Find where the given text appears and provide that cell's center as [X, Y] coordinate. 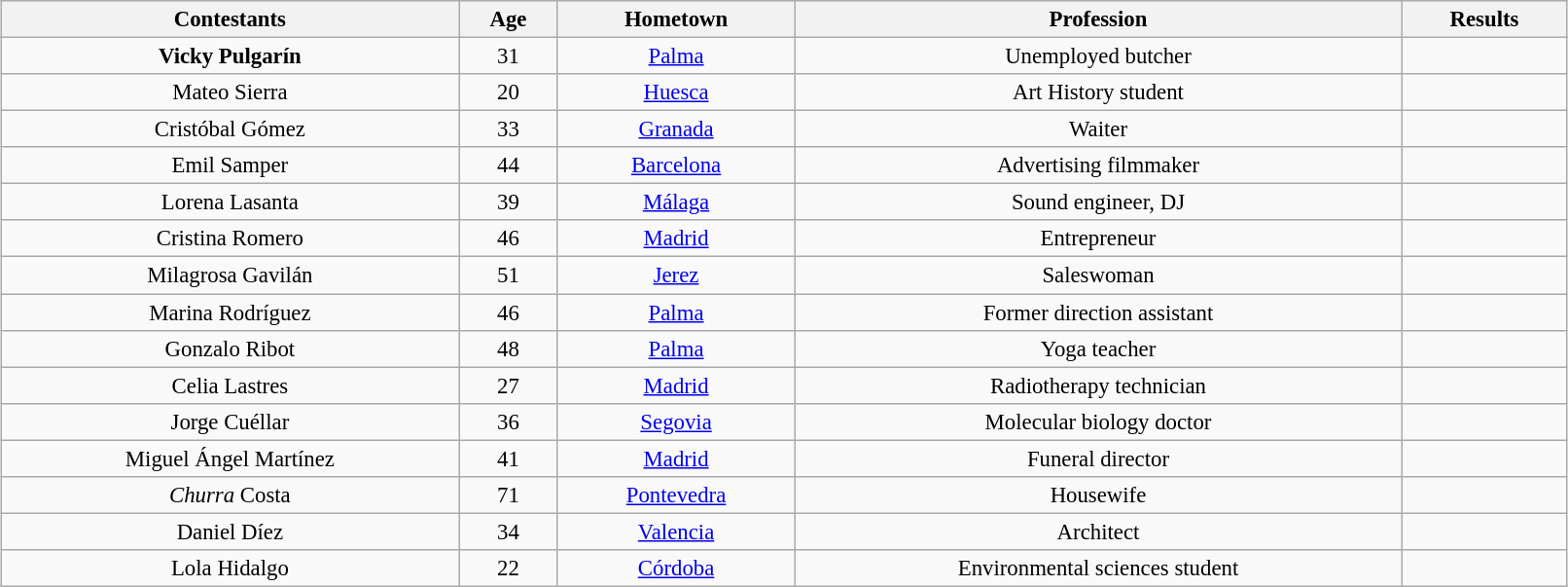
Saleswoman [1098, 275]
Valencia [676, 532]
Lola Hidalgo [230, 569]
Mateo Sierra [230, 92]
36 [508, 422]
Córdoba [676, 569]
Churra Costa [230, 495]
Marina Rodríguez [230, 312]
Granada [676, 129]
Celia Lastres [230, 385]
22 [508, 569]
Profession [1098, 19]
Hometown [676, 19]
Miguel Ángel Martínez [230, 459]
Advertising filmmaker [1098, 165]
Architect [1098, 532]
Waiter [1098, 129]
Housewife [1098, 495]
Emil Samper [230, 165]
Art History student [1098, 92]
Barcelona [676, 165]
44 [508, 165]
48 [508, 349]
Age [508, 19]
Molecular biology doctor [1098, 422]
Gonzalo Ribot [230, 349]
34 [508, 532]
Unemployed butcher [1098, 55]
Former direction assistant [1098, 312]
Entrepreneur [1098, 238]
Jerez [676, 275]
Funeral director [1098, 459]
Results [1484, 19]
31 [508, 55]
Yoga teacher [1098, 349]
20 [508, 92]
Milagrosa Gavilán [230, 275]
71 [508, 495]
Huesca [676, 92]
Vicky Pulgarín [230, 55]
Cristina Romero [230, 238]
Sound engineer, DJ [1098, 202]
Contestants [230, 19]
Environmental sciences student [1098, 569]
Pontevedra [676, 495]
39 [508, 202]
Radiotherapy technician [1098, 385]
Daniel Díez [230, 532]
Jorge Cuéllar [230, 422]
51 [508, 275]
Lorena Lasanta [230, 202]
41 [508, 459]
Cristóbal Gómez [230, 129]
Segovia [676, 422]
33 [508, 129]
Málaga [676, 202]
27 [508, 385]
